From the cell containing the given text, extract its center point as (X, Y) coordinate. 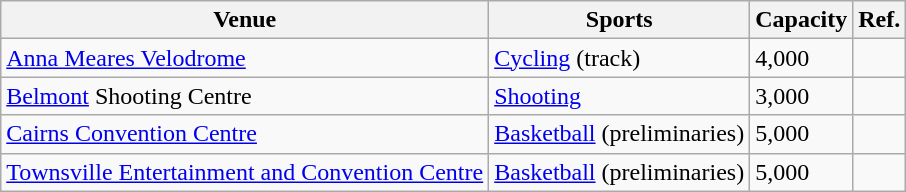
Capacity (802, 20)
Ref. (880, 20)
Belmont Shooting Centre (245, 96)
Venue (245, 20)
Anna Meares Velodrome (245, 58)
3,000 (802, 96)
Sports (620, 20)
Townsville Entertainment and Convention Centre (245, 172)
Shooting (620, 96)
4,000 (802, 58)
Cycling (track) (620, 58)
Cairns Convention Centre (245, 134)
